Locate the cell with the specified text and output its [x, y] center coordinate. 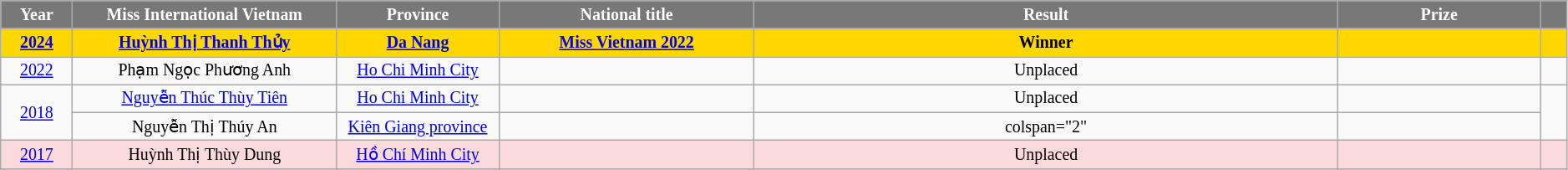
Da Nang [418, 42]
Winner [1046, 42]
2024 [37, 42]
Huỳnh Thị Thanh Thủy [205, 42]
Huỳnh Thị Thùy Dung [205, 154]
Hồ Chí Minh City [418, 154]
Year [37, 15]
Kiên Giang province [418, 127]
2018 [37, 112]
Miss International Vietnam [205, 15]
2022 [37, 70]
Miss Vietnam 2022 [627, 42]
Province [418, 15]
Result [1046, 15]
Nguyễn Thúc Thùy Tiên [205, 99]
2017 [37, 154]
colspan="2" [1046, 127]
Prize [1439, 15]
Nguyễn Thị Thúy An [205, 127]
National title [627, 15]
Phạm Ngọc Phương Anh [205, 70]
